Return the (x, y) coordinate for the center point of the cell that contains the specified text.  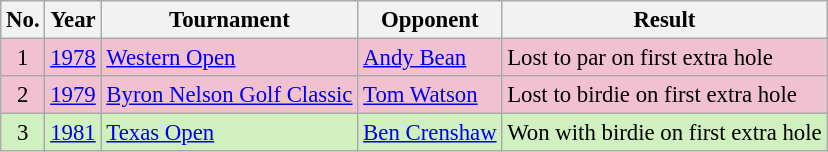
3 (23, 133)
1978 (73, 58)
2 (23, 95)
Byron Nelson Golf Classic (230, 95)
1981 (73, 133)
Western Open (230, 58)
Texas Open (230, 133)
Won with birdie on first extra hole (664, 133)
Year (73, 20)
Lost to par on first extra hole (664, 58)
1979 (73, 95)
Opponent (430, 20)
1 (23, 58)
Ben Crenshaw (430, 133)
Result (664, 20)
No. (23, 20)
Tom Watson (430, 95)
Lost to birdie on first extra hole (664, 95)
Andy Bean (430, 58)
Tournament (230, 20)
